Extract the [x, y] coordinate from the center of the cell holding the provided text.  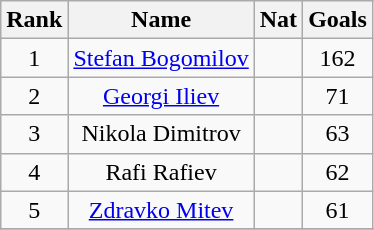
Nikola Dimitrov [161, 134]
162 [338, 58]
5 [34, 210]
Nat [278, 20]
2 [34, 96]
Stefan Bogomilov [161, 58]
71 [338, 96]
Zdravko Mitev [161, 210]
63 [338, 134]
1 [34, 58]
Georgi Iliev [161, 96]
4 [34, 172]
3 [34, 134]
Name [161, 20]
61 [338, 210]
Goals [338, 20]
62 [338, 172]
Rafi Rafiev [161, 172]
Rank [34, 20]
